Detect which cell encompasses the target text, then output its (x, y) center coordinate. 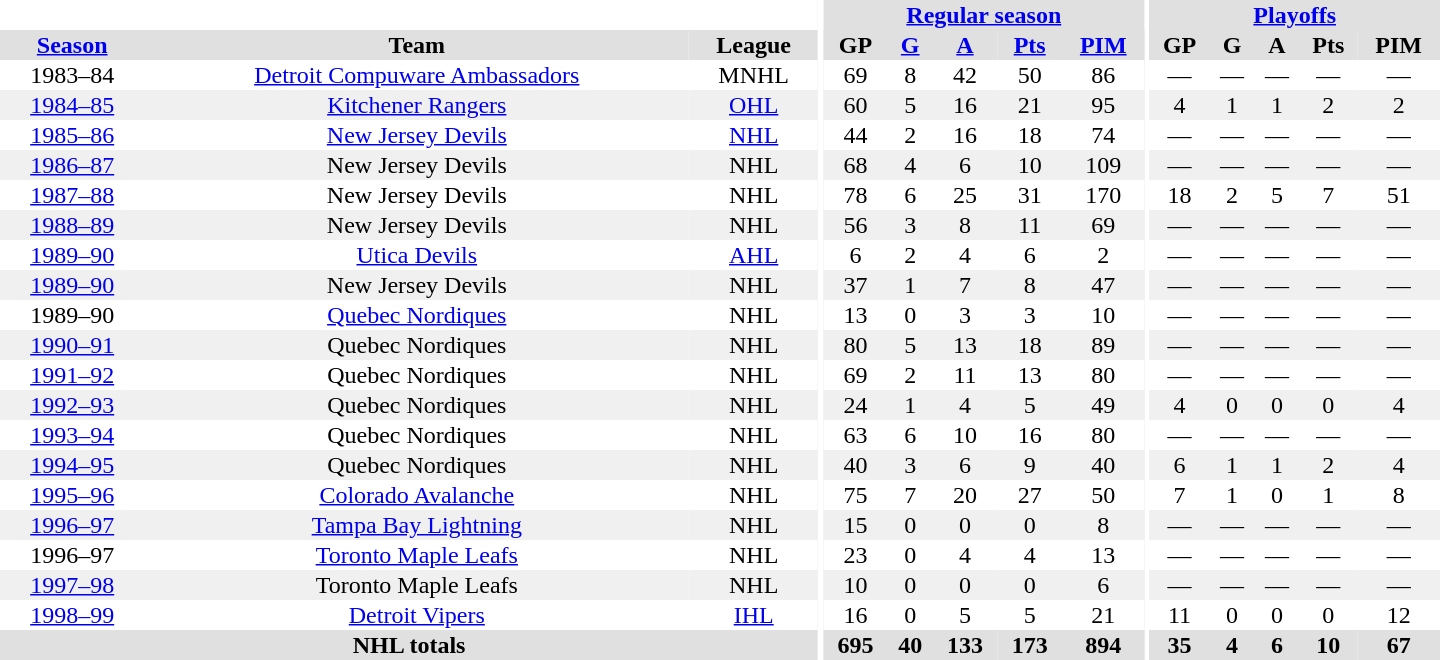
170 (1103, 195)
1992–93 (72, 405)
Detroit Vipers (416, 615)
1986–87 (72, 165)
35 (1179, 645)
Playoffs (1294, 15)
60 (856, 105)
NHL totals (409, 645)
1988–89 (72, 225)
42 (966, 75)
Colorado Avalanche (416, 495)
27 (1030, 495)
1990–91 (72, 345)
95 (1103, 105)
74 (1103, 135)
League (754, 45)
Season (72, 45)
68 (856, 165)
20 (966, 495)
31 (1030, 195)
1995–96 (72, 495)
133 (966, 645)
47 (1103, 285)
75 (856, 495)
9 (1030, 465)
24 (856, 405)
1993–94 (72, 435)
56 (856, 225)
AHL (754, 255)
15 (856, 525)
MNHL (754, 75)
Team (416, 45)
63 (856, 435)
44 (856, 135)
Kitchener Rangers (416, 105)
OHL (754, 105)
894 (1103, 645)
1997–98 (72, 585)
49 (1103, 405)
23 (856, 555)
695 (856, 645)
IHL (754, 615)
1985–86 (72, 135)
1984–85 (72, 105)
1991–92 (72, 375)
1994–95 (72, 465)
1987–88 (72, 195)
Regular season (984, 15)
89 (1103, 345)
Tampa Bay Lightning (416, 525)
173 (1030, 645)
109 (1103, 165)
Utica Devils (416, 255)
51 (1398, 195)
1983–84 (72, 75)
86 (1103, 75)
12 (1398, 615)
25 (966, 195)
67 (1398, 645)
78 (856, 195)
1998–99 (72, 615)
Detroit Compuware Ambassadors (416, 75)
37 (856, 285)
